Search for the cell housing the specified text and yield its [X, Y] center coordinate. 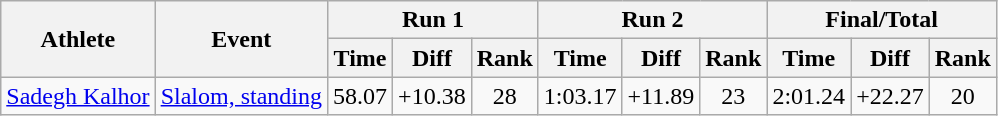
+11.89 [661, 96]
Athlete [78, 39]
Run 2 [652, 20]
2:01.24 [809, 96]
23 [734, 96]
+22.27 [890, 96]
Sadegh Kalhor [78, 96]
58.07 [360, 96]
Slalom, standing [241, 96]
1:03.17 [580, 96]
28 [504, 96]
Run 1 [434, 20]
+10.38 [432, 96]
Event [241, 39]
20 [962, 96]
Final/Total [882, 20]
